Capture the cell that displays the provided text and extract its (x, y) central coordinate. 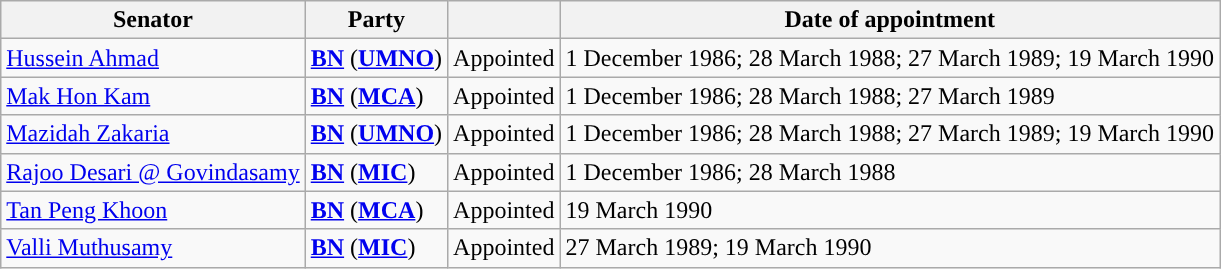
Mazidah Zakaria (153, 134)
Hussein Ahmad (153, 58)
Date of appointment (890, 20)
Party (376, 20)
Valli Muthusamy (153, 248)
19 March 1990 (890, 210)
Senator (153, 20)
Mak Hon Kam (153, 96)
Tan Peng Khoon (153, 210)
1 December 1986; 28 March 1988; 27 March 1989 (890, 96)
Rajoo Desari @ Govindasamy (153, 172)
1 December 1986; 28 March 1988 (890, 172)
27 March 1989; 19 March 1990 (890, 248)
